Output the (X, Y) coordinate of the center of the cell containing the given text.  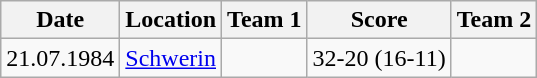
21.07.1984 (60, 58)
Score (379, 20)
32-20 (16-11) (379, 58)
Schwerin (171, 58)
Location (171, 20)
Team 2 (494, 20)
Date (60, 20)
Team 1 (265, 20)
